Pinpoint the cell where the given text exists, returning its [X, Y] midpoint coordinate. 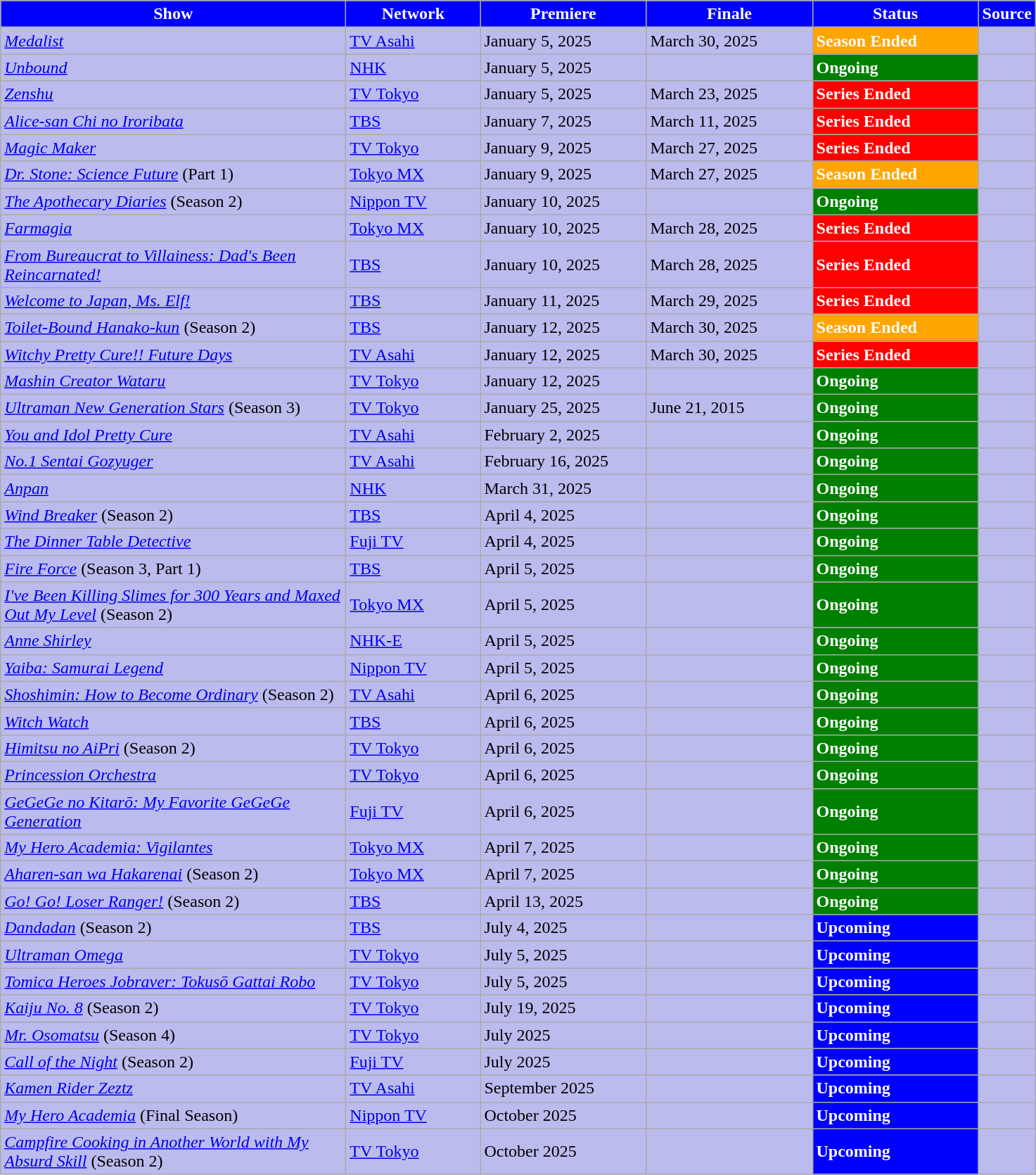
The Dinner Table Detective [173, 542]
Go! Go! Loser Ranger! (Season 2) [173, 901]
Zenshu [173, 94]
April 13, 2025 [563, 901]
Fire Force (Season 3, Part 1) [173, 569]
Campfire Cooking in Another World with My Absurd Skill (Season 2) [173, 1151]
Anne Shirley [173, 641]
Premiere [563, 14]
February 16, 2025 [563, 462]
March 31, 2025 [563, 488]
Source [1007, 14]
Witchy Pretty Cure!! Future Days [173, 354]
Unbound [173, 68]
Alice-san Chi no Iroribata [173, 121]
February 2, 2025 [563, 435]
January 25, 2025 [563, 408]
Farmagia [173, 228]
Network [414, 14]
Witch Watch [173, 721]
Welcome to Japan, Ms. Elf! [173, 300]
Anpan [173, 488]
Toilet-Bound Hanako-kun (Season 2) [173, 327]
Mashin Creator Wataru [173, 381]
March 11, 2025 [729, 121]
Dr. Stone: Science Future (Part 1) [173, 174]
June 21, 2015 [729, 408]
Call of the Night (Season 2) [173, 1062]
March 23, 2025 [729, 94]
Magic Maker [173, 148]
Himitsu no AiPri (Season 2) [173, 748]
July 4, 2025 [563, 928]
Kamen Rider Zeztz [173, 1088]
Tomica Heroes Jobraver: Tokusō Gattai Robo [173, 982]
January 11, 2025 [563, 300]
July 19, 2025 [563, 1008]
No.1 Sentai Gozyuger [173, 462]
You and Idol Pretty Cure [173, 435]
My Hero Academia: Vigilantes [173, 848]
My Hero Academia (Final Season) [173, 1115]
Dandadan (Season 2) [173, 928]
Mr. Osomatsu (Season 4) [173, 1035]
NHK-E [414, 641]
Shoshimin: How to Become Ordinary (Season 2) [173, 694]
Kaiju No. 8 (Season 2) [173, 1008]
Wind Breaker (Season 2) [173, 515]
I've Been Killing Slimes for 300 Years and Maxed Out My Level (Season 2) [173, 605]
Status [895, 14]
GeGeGe no Kitarō: My Favorite GeGeGe Generation [173, 811]
The Apothecary Diaries (Season 2) [173, 201]
September 2025 [563, 1088]
March 29, 2025 [729, 300]
Princession Orchestra [173, 775]
Show [173, 14]
From Bureaucrat to Villainess: Dad's Been Reincarnated! [173, 265]
Aharen-san wa Hakarenai (Season 2) [173, 875]
Ultraman Omega [173, 955]
Yaiba: Samurai Legend [173, 668]
January 7, 2025 [563, 121]
Ultraman New Generation Stars (Season 3) [173, 408]
Finale [729, 14]
Medalist [173, 41]
